Extract the [x, y] coordinate from the center of the cell holding the provided text.  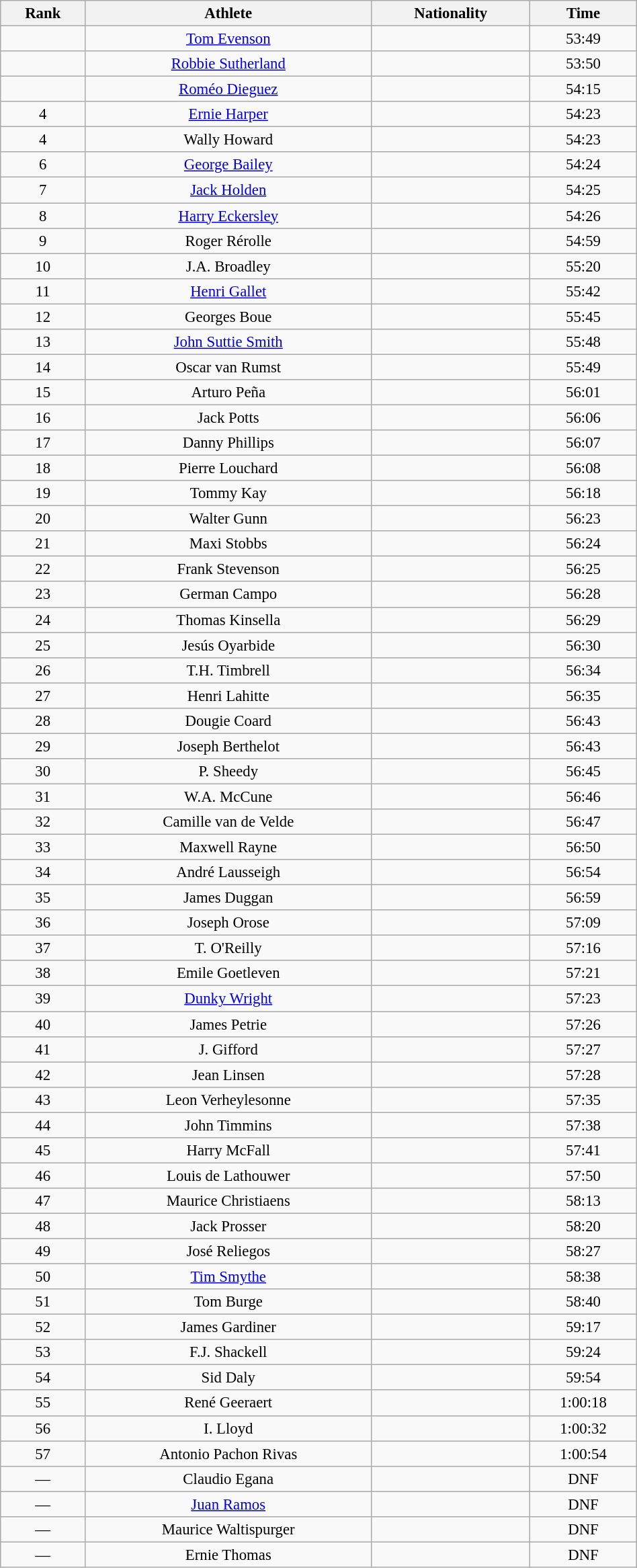
47 [43, 1201]
9 [43, 241]
33 [43, 848]
André Lausseigh [228, 872]
53 [43, 1352]
54:25 [583, 190]
57:41 [583, 1151]
Athlete [228, 13]
21 [43, 544]
27 [43, 696]
37 [43, 948]
57:35 [583, 1100]
56:07 [583, 443]
Pierre Louchard [228, 468]
57 [43, 1454]
54:59 [583, 241]
F.J. Shackell [228, 1352]
James Gardiner [228, 1327]
15 [43, 393]
45 [43, 1151]
56:23 [583, 519]
René Geeraert [228, 1403]
Georges Boue [228, 317]
32 [43, 822]
52 [43, 1327]
Tom Burge [228, 1302]
Oscar van Rumst [228, 367]
59:54 [583, 1378]
16 [43, 417]
56:29 [583, 620]
Tommy Kay [228, 493]
German Campo [228, 595]
Rank [43, 13]
Jack Prosser [228, 1226]
Jack Potts [228, 417]
Tim Smythe [228, 1277]
56:34 [583, 670]
57:28 [583, 1075]
56 [43, 1428]
Harry McFall [228, 1151]
Camille van de Velde [228, 822]
Maurice Christiaens [228, 1201]
55:20 [583, 266]
Joseph Berthelot [228, 746]
57:27 [583, 1049]
W.A. McCune [228, 796]
56:18 [583, 493]
58:38 [583, 1277]
1:00:54 [583, 1454]
54:26 [583, 216]
P. Sheedy [228, 772]
59:24 [583, 1352]
Ernie Harper [228, 114]
Danny Phillips [228, 443]
Leon Verheylesonne [228, 1100]
49 [43, 1251]
13 [43, 342]
56:25 [583, 569]
56:46 [583, 796]
1:00:18 [583, 1403]
55:45 [583, 317]
J. Gifford [228, 1049]
12 [43, 317]
Joseph Orose [228, 923]
58:13 [583, 1201]
56:24 [583, 544]
14 [43, 367]
Claudio Egana [228, 1479]
56:06 [583, 417]
Time [583, 13]
Dougie Coard [228, 721]
58:20 [583, 1226]
56:59 [583, 898]
40 [43, 1024]
54 [43, 1378]
24 [43, 620]
50 [43, 1277]
56:30 [583, 645]
Tom Evenson [228, 39]
41 [43, 1049]
58:40 [583, 1302]
Ernie Thomas [228, 1555]
43 [43, 1100]
44 [43, 1125]
57:23 [583, 999]
18 [43, 468]
Wally Howard [228, 140]
39 [43, 999]
30 [43, 772]
56:54 [583, 872]
Dunky Wright [228, 999]
George Bailey [228, 165]
Jack Holden [228, 190]
54:15 [583, 89]
56:35 [583, 696]
53:49 [583, 39]
T.H. Timbrell [228, 670]
Maxwell Rayne [228, 848]
59:17 [583, 1327]
56:50 [583, 848]
46 [43, 1175]
James Petrie [228, 1024]
Louis de Lathouwer [228, 1175]
55:49 [583, 367]
J.A. Broadley [228, 266]
42 [43, 1075]
23 [43, 595]
Harry Eckersley [228, 216]
31 [43, 796]
56:01 [583, 393]
Walter Gunn [228, 519]
57:21 [583, 974]
20 [43, 519]
26 [43, 670]
56:28 [583, 595]
36 [43, 923]
Jean Linsen [228, 1075]
Arturo Peña [228, 393]
56:47 [583, 822]
John Suttie Smith [228, 342]
John Timmins [228, 1125]
I. Lloyd [228, 1428]
Henri Lahitte [228, 696]
55 [43, 1403]
34 [43, 872]
Roméo Dieguez [228, 89]
55:42 [583, 291]
Juan Ramos [228, 1504]
T. O'Reilly [228, 948]
48 [43, 1226]
57:26 [583, 1024]
1:00:32 [583, 1428]
57:50 [583, 1175]
Roger Rérolle [228, 241]
6 [43, 165]
Emile Goetleven [228, 974]
57:09 [583, 923]
22 [43, 569]
28 [43, 721]
11 [43, 291]
57:38 [583, 1125]
55:48 [583, 342]
58:27 [583, 1251]
25 [43, 645]
Sid Daly [228, 1378]
56:08 [583, 468]
8 [43, 216]
38 [43, 974]
José Reliegos [228, 1251]
James Duggan [228, 898]
57:16 [583, 948]
Maxi Stobbs [228, 544]
Henri Gallet [228, 291]
Robbie Sutherland [228, 64]
Antonio Pachon Rivas [228, 1454]
53:50 [583, 64]
29 [43, 746]
35 [43, 898]
Frank Stevenson [228, 569]
51 [43, 1302]
Jesús Oyarbide [228, 645]
Maurice Waltispurger [228, 1530]
17 [43, 443]
Nationality [451, 13]
19 [43, 493]
Thomas Kinsella [228, 620]
10 [43, 266]
56:45 [583, 772]
54:24 [583, 165]
7 [43, 190]
